Locate the cell with the specified text and output its (x, y) center coordinate. 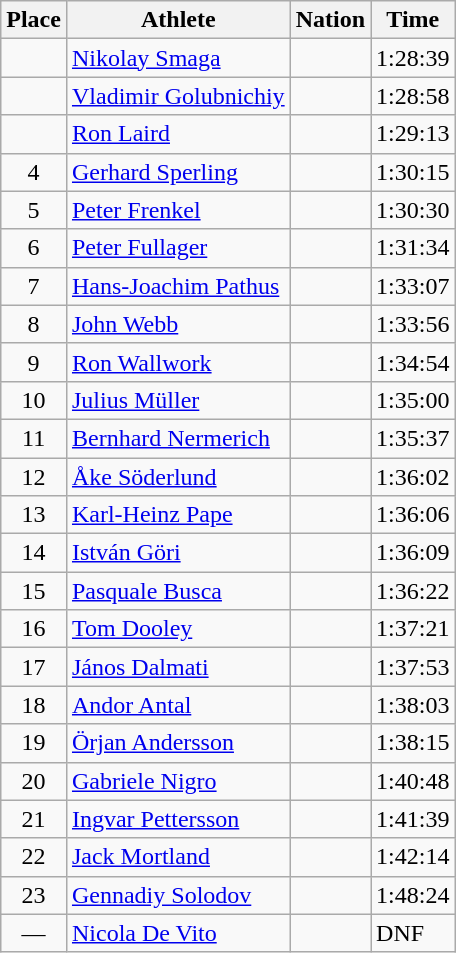
Hans-Joachim Pathus (178, 286)
15 (34, 591)
János Dalmati (178, 667)
Gerhard Sperling (178, 172)
6 (34, 248)
1:48:24 (413, 895)
Andor Antal (178, 705)
Peter Frenkel (178, 210)
Ron Wallwork (178, 362)
1:28:39 (413, 58)
Place (34, 20)
Gennadiy Solodov (178, 895)
21 (34, 819)
1:29:13 (413, 134)
Pasquale Busca (178, 591)
1:42:14 (413, 857)
Julius Müller (178, 400)
Vladimir Golubnichiy (178, 96)
Jack Mortland (178, 857)
18 (34, 705)
Karl-Heinz Pape (178, 515)
Ron Laird (178, 134)
1:28:58 (413, 96)
10 (34, 400)
1:35:00 (413, 400)
Time (413, 20)
7 (34, 286)
Åke Söderlund (178, 477)
1:38:15 (413, 743)
1:40:48 (413, 781)
Örjan Andersson (178, 743)
Peter Fullager (178, 248)
9 (34, 362)
17 (34, 667)
22 (34, 857)
DNF (413, 933)
1:38:03 (413, 705)
Bernhard Nermerich (178, 438)
Gabriele Nigro (178, 781)
1:36:22 (413, 591)
8 (34, 324)
István Göri (178, 553)
1:30:15 (413, 172)
Tom Dooley (178, 629)
13 (34, 515)
Athlete (178, 20)
1:36:02 (413, 477)
Ingvar Pettersson (178, 819)
1:33:07 (413, 286)
16 (34, 629)
11 (34, 438)
Nation (330, 20)
1:37:21 (413, 629)
John Webb (178, 324)
1:37:53 (413, 667)
Nikolay Smaga (178, 58)
19 (34, 743)
23 (34, 895)
— (34, 933)
20 (34, 781)
1:35:37 (413, 438)
1:36:09 (413, 553)
1:33:56 (413, 324)
1:41:39 (413, 819)
12 (34, 477)
Nicola De Vito (178, 933)
4 (34, 172)
1:30:30 (413, 210)
1:34:54 (413, 362)
1:36:06 (413, 515)
5 (34, 210)
1:31:34 (413, 248)
14 (34, 553)
